Return (x, y) of the center of cell containing provided text 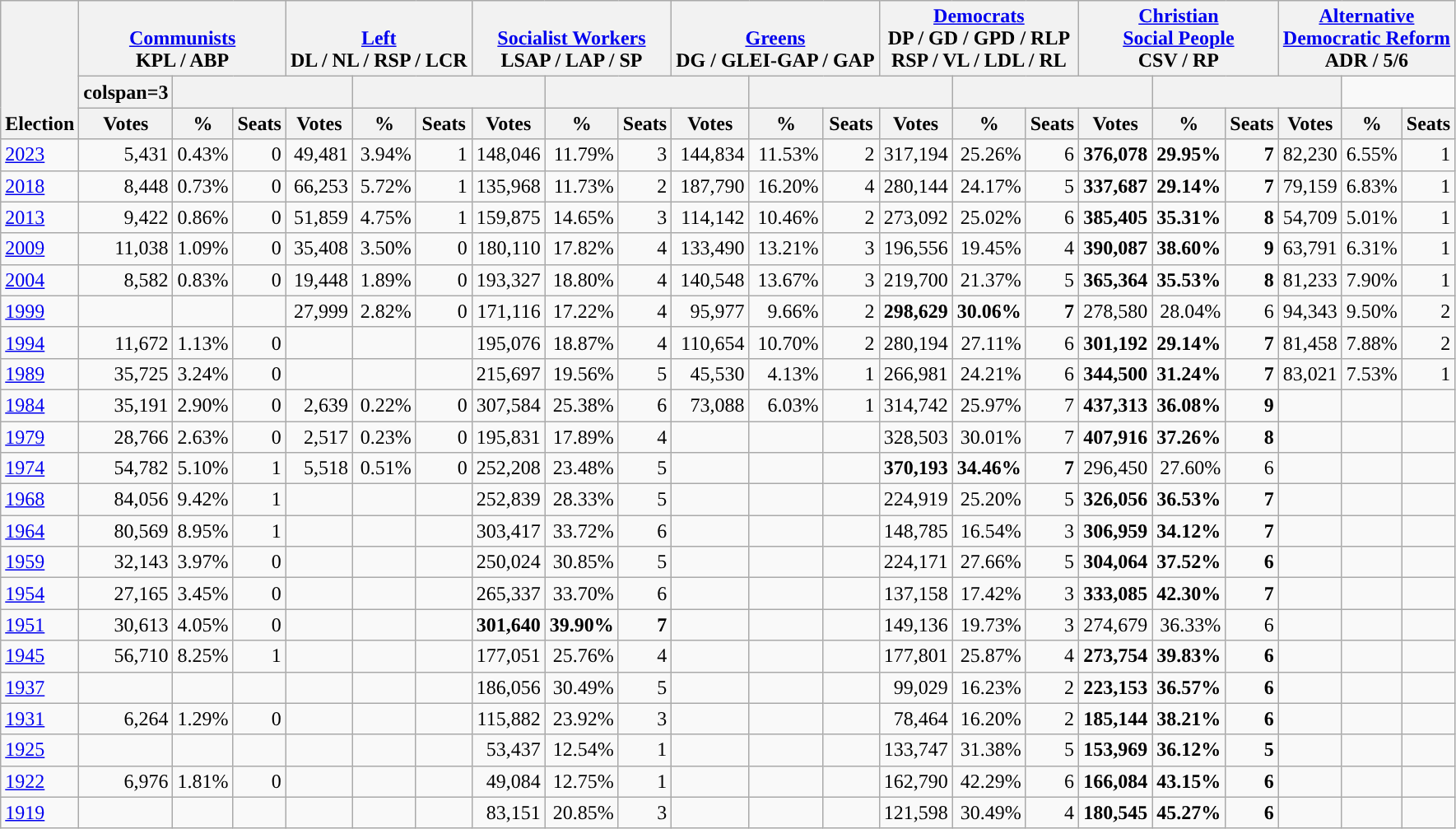
20.85% (581, 813)
0.43% (202, 155)
304,064 (1116, 562)
7.90% (1371, 280)
12.54% (581, 750)
6.31% (1371, 249)
18.87% (581, 342)
28,766 (126, 437)
25.87% (989, 656)
12.75% (581, 781)
0.23% (384, 437)
colspan=3 (126, 92)
266,981 (915, 374)
23.48% (581, 468)
35.31% (1189, 217)
2,517 (319, 437)
314,742 (915, 405)
1937 (40, 687)
1964 (40, 531)
AlternativeDemocratic ReformADR / 5/6 (1366, 39)
24.17% (989, 186)
177,801 (915, 656)
280,194 (915, 342)
195,076 (509, 342)
80,569 (126, 531)
1994 (40, 342)
0.86% (202, 217)
133,747 (915, 750)
215,697 (509, 374)
34.12% (1189, 531)
10.70% (786, 342)
0.83% (202, 280)
82,230 (1310, 155)
35,191 (126, 405)
2.63% (202, 437)
2,639 (319, 405)
14.65% (581, 217)
7.53% (1371, 374)
28.04% (1189, 311)
27,165 (126, 594)
149,136 (915, 625)
3.24% (202, 374)
38.60% (1189, 249)
30.06% (989, 311)
6.55% (1371, 155)
133,490 (710, 249)
42.29% (989, 781)
114,142 (710, 217)
328,503 (915, 437)
31.38% (989, 750)
27.66% (989, 562)
CommunistsKPL / ABP (183, 39)
38.21% (1189, 719)
6,264 (126, 719)
13.67% (786, 280)
110,654 (710, 342)
17.82% (581, 249)
Socialist WorkersLSAP / LAP / SP (571, 39)
81,233 (1310, 280)
0.22% (384, 405)
390,087 (1116, 249)
4.13% (786, 374)
140,548 (710, 280)
5.72% (384, 186)
19.56% (581, 374)
27.60% (1189, 468)
19.45% (989, 249)
53,437 (509, 750)
25.02% (989, 217)
2.82% (384, 311)
35,408 (319, 249)
1.89% (384, 280)
21.37% (989, 280)
39.83% (1189, 656)
185,144 (1116, 719)
301,192 (1116, 342)
18.80% (581, 280)
274,679 (1116, 625)
1945 (40, 656)
195,831 (509, 437)
1951 (40, 625)
4.05% (202, 625)
16.54% (989, 531)
25.76% (581, 656)
9.42% (202, 500)
196,556 (915, 249)
1974 (40, 468)
115,882 (509, 719)
25.26% (989, 155)
1968 (40, 500)
1919 (40, 813)
6,976 (126, 781)
407,916 (1116, 437)
36.33% (1189, 625)
1922 (40, 781)
3.45% (202, 594)
2.90% (202, 405)
2018 (40, 186)
27.11% (989, 342)
30.01% (989, 437)
36.08% (1189, 405)
25.97% (989, 405)
45,530 (710, 374)
0.73% (202, 186)
121,598 (915, 813)
187,790 (710, 186)
29.95% (1189, 155)
83,151 (509, 813)
3.94% (384, 155)
180,545 (1116, 813)
303,417 (509, 531)
144,834 (710, 155)
365,364 (1116, 280)
7.88% (1371, 342)
1.09% (202, 249)
2013 (40, 217)
54,782 (126, 468)
1989 (40, 374)
8.25% (202, 656)
33.72% (581, 531)
23.92% (581, 719)
1999 (40, 311)
6.83% (1371, 186)
171,116 (509, 311)
11.73% (581, 186)
36.57% (1189, 687)
39.90% (581, 625)
99,029 (915, 687)
148,785 (915, 531)
73,088 (710, 405)
36.53% (1189, 500)
135,968 (509, 186)
95,977 (710, 311)
42.30% (1189, 594)
370,193 (915, 468)
1925 (40, 750)
1954 (40, 594)
177,051 (509, 656)
37.26% (1189, 437)
25.20% (989, 500)
30.85% (581, 562)
280,144 (915, 186)
63,791 (1310, 249)
219,700 (915, 280)
5.10% (202, 468)
2023 (40, 155)
GreensDG / GLEI-GAP / GAP (775, 39)
54,709 (1310, 217)
9.66% (786, 311)
0.51% (384, 468)
36.12% (1189, 750)
306,959 (1116, 531)
148,046 (509, 155)
ChristianSocial PeopleCSV / RP (1179, 39)
16.23% (989, 687)
8,448 (126, 186)
166,084 (1116, 781)
11,038 (126, 249)
25.38% (581, 405)
344,500 (1116, 374)
35.53% (1189, 280)
9,422 (126, 217)
162,790 (915, 781)
326,056 (1116, 500)
DemocratsDP / GD / GPD / RLPRSP / VL / LDL / RL (979, 39)
11.79% (581, 155)
66,253 (319, 186)
27,999 (319, 311)
1.81% (202, 781)
84,056 (126, 500)
5,518 (319, 468)
301,640 (509, 625)
6.03% (786, 405)
159,875 (509, 217)
4.75% (384, 217)
LeftDL / NL / RSP / LCR (379, 39)
11.53% (786, 155)
1.13% (202, 342)
81,458 (1310, 342)
137,158 (915, 594)
252,839 (509, 500)
5.01% (1371, 217)
49,481 (319, 155)
94,343 (1310, 311)
11,672 (126, 342)
1959 (40, 562)
28.33% (581, 500)
31.24% (1189, 374)
37.52% (1189, 562)
437,313 (1116, 405)
17.22% (581, 311)
278,580 (1116, 311)
5,431 (126, 155)
32,143 (126, 562)
337,687 (1116, 186)
24.21% (989, 374)
224,919 (915, 500)
180,110 (509, 249)
34.46% (989, 468)
2004 (40, 280)
49,084 (509, 781)
153,969 (1116, 750)
273,754 (1116, 656)
1979 (40, 437)
56,710 (126, 656)
3.97% (202, 562)
307,584 (509, 405)
13.21% (786, 249)
19,448 (319, 280)
1.29% (202, 719)
252,208 (509, 468)
33.70% (581, 594)
1931 (40, 719)
250,024 (509, 562)
8,582 (126, 280)
298,629 (915, 311)
8.95% (202, 531)
43.15% (1189, 781)
376,078 (1116, 155)
265,337 (509, 594)
296,450 (1116, 468)
333,085 (1116, 594)
79,159 (1310, 186)
83,021 (1310, 374)
17.89% (581, 437)
Election (40, 70)
45.27% (1189, 813)
78,464 (915, 719)
224,171 (915, 562)
3.50% (384, 249)
35,725 (126, 374)
2009 (40, 249)
317,194 (915, 155)
273,092 (915, 217)
9.50% (1371, 311)
30,613 (126, 625)
19.73% (989, 625)
193,327 (509, 280)
1984 (40, 405)
17.42% (989, 594)
51,859 (319, 217)
10.46% (786, 217)
223,153 (1116, 687)
385,405 (1116, 217)
186,056 (509, 687)
